Scan for the cell matching the given text and deliver its (X, Y) coordinate at center. 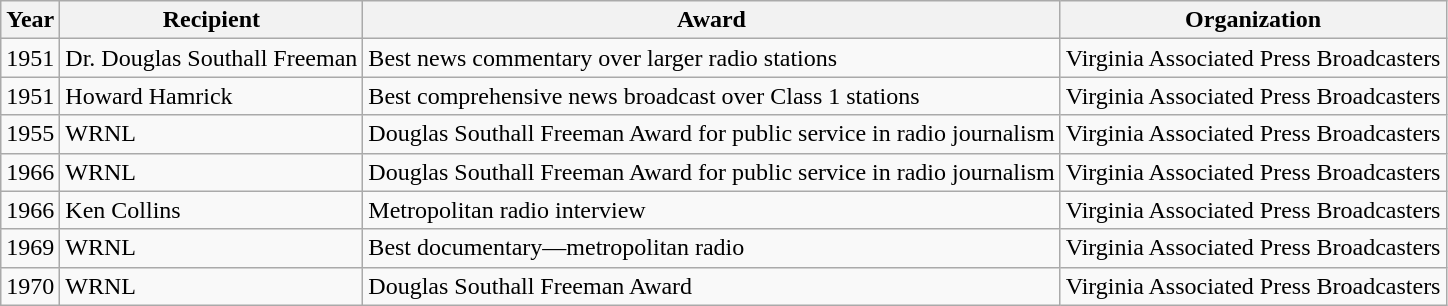
Organization (1253, 20)
1955 (30, 134)
Award (712, 20)
Best documentary—metropolitan radio (712, 248)
Year (30, 20)
1970 (30, 286)
Best news commentary over larger radio stations (712, 58)
1969 (30, 248)
Recipient (212, 20)
Howard Hamrick (212, 96)
Dr. Douglas Southall Freeman (212, 58)
Douglas Southall Freeman Award (712, 286)
Ken Collins (212, 210)
Best comprehensive news broadcast over Class 1 stations (712, 96)
Metropolitan radio interview (712, 210)
